Locate the cell with the specified text and output its [X, Y] center coordinate. 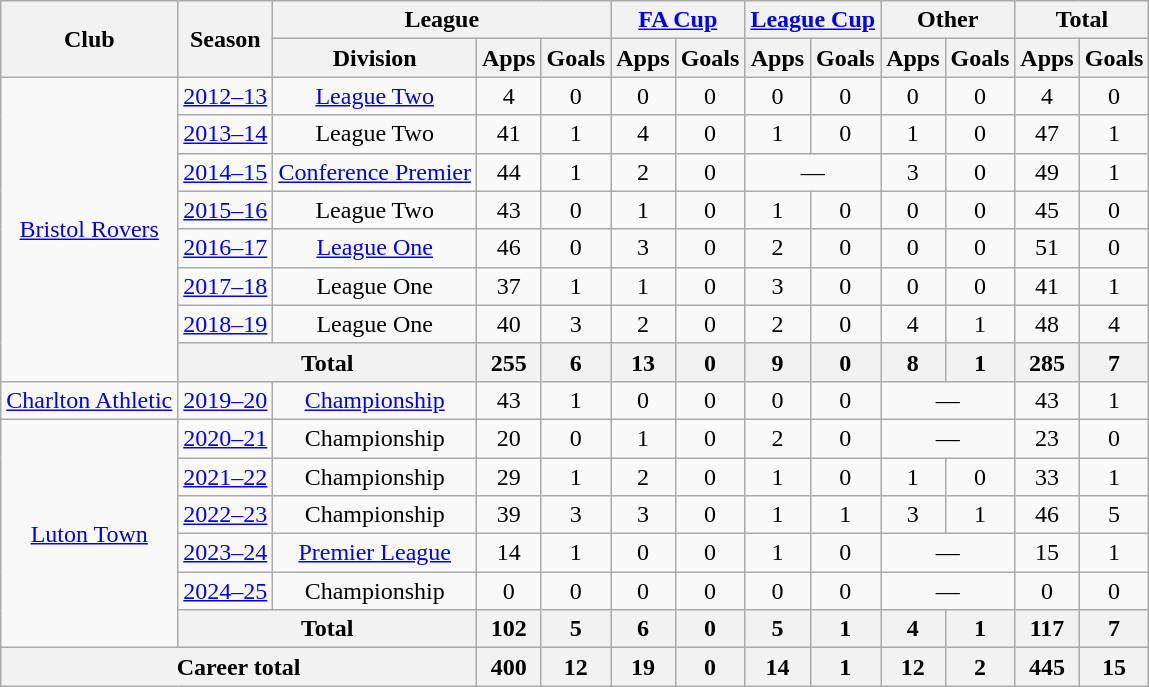
400 [509, 667]
Season [226, 39]
2014–15 [226, 172]
48 [1047, 324]
Luton Town [90, 533]
League Cup [813, 20]
37 [509, 286]
FA Cup [678, 20]
51 [1047, 248]
2023–24 [226, 553]
29 [509, 477]
2018–19 [226, 324]
Division [375, 58]
40 [509, 324]
117 [1047, 629]
285 [1047, 362]
19 [643, 667]
23 [1047, 438]
Club [90, 39]
2024–25 [226, 591]
Conference Premier [375, 172]
2013–14 [226, 134]
2015–16 [226, 210]
255 [509, 362]
9 [778, 362]
Bristol Rovers [90, 229]
39 [509, 515]
Charlton Athletic [90, 400]
20 [509, 438]
33 [1047, 477]
2020–21 [226, 438]
49 [1047, 172]
2019–20 [226, 400]
Career total [239, 667]
45 [1047, 210]
2022–23 [226, 515]
2017–18 [226, 286]
2021–22 [226, 477]
2016–17 [226, 248]
47 [1047, 134]
102 [509, 629]
Other [948, 20]
8 [913, 362]
44 [509, 172]
445 [1047, 667]
League [442, 20]
Premier League [375, 553]
2012–13 [226, 96]
13 [643, 362]
